Extract the [x, y] coordinate from the center of the cell holding the provided text.  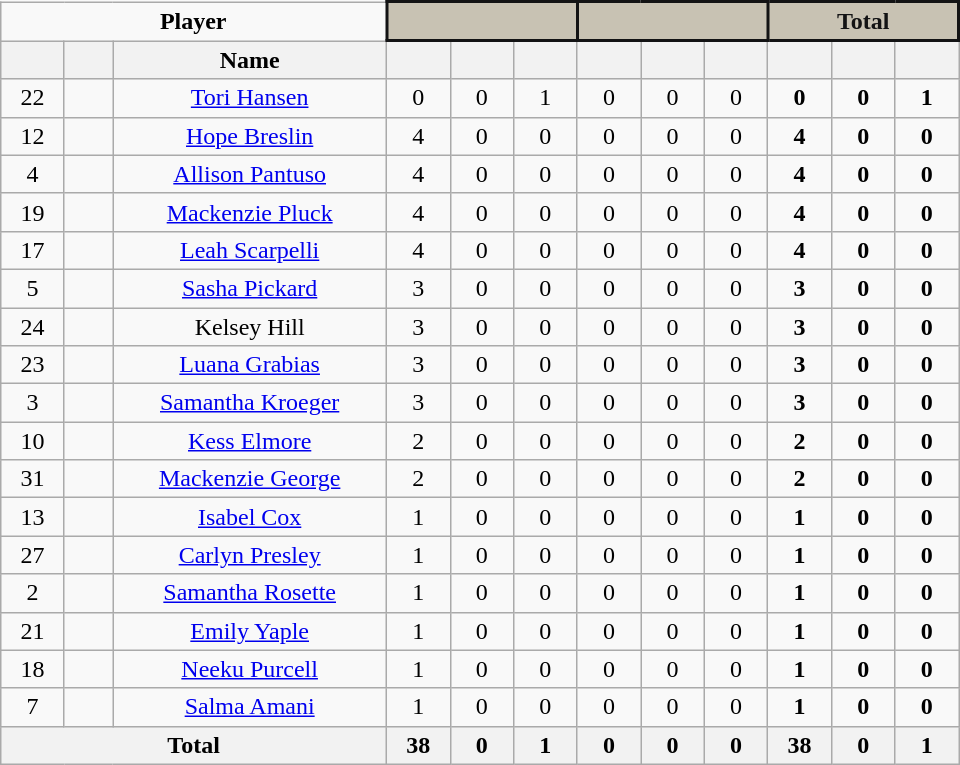
18 [33, 669]
Mackenzie George [250, 479]
Luana Grabias [250, 365]
Isabel Cox [250, 517]
Allison Pantuso [250, 174]
21 [33, 631]
Samantha Rosette [250, 593]
Hope Breslin [250, 136]
27 [33, 555]
Salma Amani [250, 707]
Player [194, 22]
Neeku Purcell [250, 669]
Sasha Pickard [250, 288]
Kess Elmore [250, 441]
Samantha Kroeger [250, 403]
22 [33, 98]
10 [33, 441]
7 [33, 707]
17 [33, 250]
Carlyn Presley [250, 555]
12 [33, 136]
Leah Scarpelli [250, 250]
24 [33, 327]
31 [33, 479]
Emily Yaple [250, 631]
Kelsey Hill [250, 327]
13 [33, 517]
19 [33, 212]
5 [33, 288]
Tori Hansen [250, 98]
23 [33, 365]
Mackenzie Pluck [250, 212]
Name [250, 60]
